Identify which cell holds the provided text, then report its [X, Y] central coordinate. 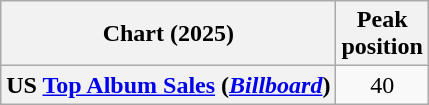
Peakposition [382, 34]
US Top Album Sales (Billboard) [168, 85]
40 [382, 85]
Chart (2025) [168, 34]
